Return the (X, Y) coordinate for the center point of the cell that contains the specified text.  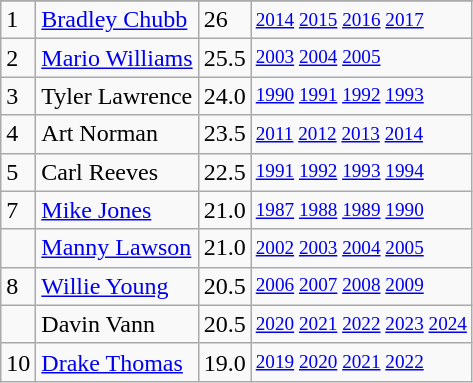
25.5 (224, 58)
Mario Williams (117, 58)
2002 2003 2004 2005 (361, 248)
2014 2015 2016 2017 (361, 20)
1 (18, 20)
2006 2007 2008 2009 (361, 286)
24.0 (224, 96)
Carl Reeves (117, 172)
Mike Jones (117, 210)
2003 2004 2005 (361, 58)
10 (18, 362)
Bradley Chubb (117, 20)
19.0 (224, 362)
4 (18, 134)
Manny Lawson (117, 248)
1990 1991 1992 1993 (361, 96)
8 (18, 286)
Tyler Lawrence (117, 96)
2011 2012 2013 2014 (361, 134)
22.5 (224, 172)
2020 2021 2022 2023 2024 (361, 324)
26 (224, 20)
23.5 (224, 134)
Drake Thomas (117, 362)
1991 1992 1993 1994 (361, 172)
1987 1988 1989 1990 (361, 210)
3 (18, 96)
2 (18, 58)
2019 2020 2021 2022 (361, 362)
5 (18, 172)
Art Norman (117, 134)
Davin Vann (117, 324)
Willie Young (117, 286)
7 (18, 210)
